Capture the cell that displays the provided text and extract its (X, Y) central coordinate. 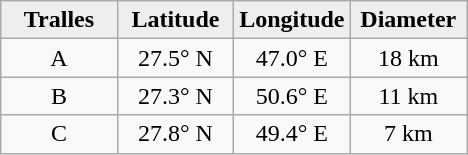
Tralles (59, 20)
Diameter (408, 20)
47.0° E (292, 58)
18 km (408, 58)
A (59, 58)
49.4° E (292, 134)
B (59, 96)
27.5° N (175, 58)
27.3° N (175, 96)
C (59, 134)
11 km (408, 96)
50.6° E (292, 96)
Longitude (292, 20)
27.8° N (175, 134)
7 km (408, 134)
Latitude (175, 20)
